Capture the cell that displays the provided text and extract its [x, y] central coordinate. 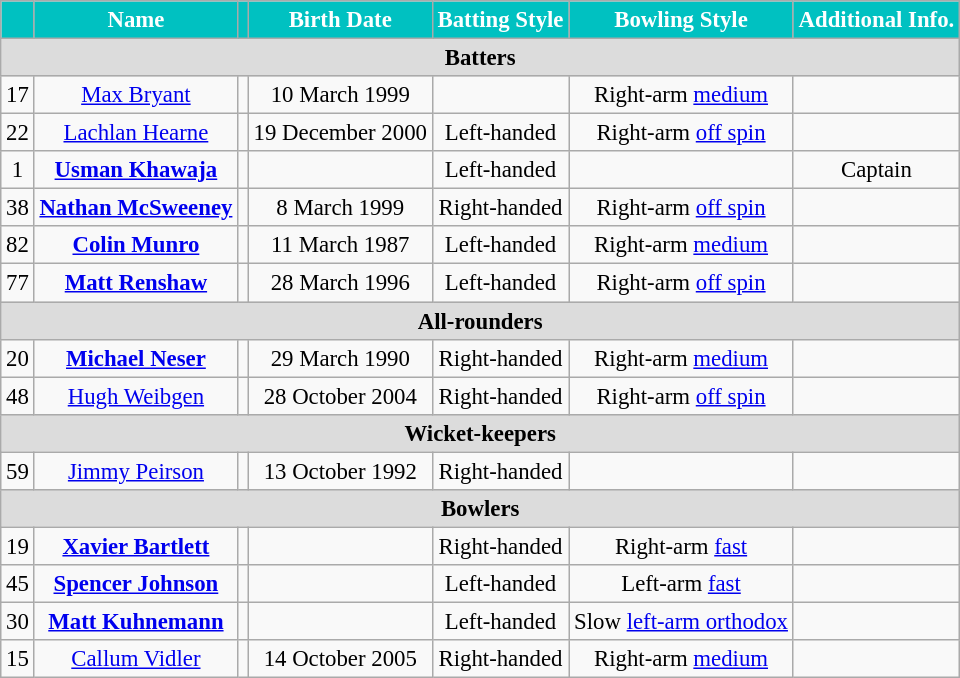
Bowling Style [681, 20]
11 March 1987 [340, 245]
Callum Vidler [136, 659]
14 October 2005 [340, 659]
Xavier Bartlett [136, 546]
Left-arm fast [681, 584]
Additional Info. [876, 20]
28 October 2004 [340, 396]
Matt Renshaw [136, 283]
Max Bryant [136, 95]
Matt Kuhnemann [136, 621]
82 [18, 245]
30 [18, 621]
45 [18, 584]
Michael Neser [136, 358]
Bowlers [480, 509]
Name [136, 20]
Batting Style [500, 20]
48 [18, 396]
Jimmy Peirson [136, 471]
Wicket-keepers [480, 433]
Right-arm fast [681, 546]
15 [18, 659]
29 March 1990 [340, 358]
19 December 2000 [340, 133]
Birth Date [340, 20]
Batters [480, 58]
8 March 1999 [340, 208]
Nathan McSweeney [136, 208]
All-rounders [480, 321]
59 [18, 471]
Lachlan Hearne [136, 133]
19 [18, 546]
Captain [876, 170]
Spencer Johnson [136, 584]
28 March 1996 [340, 283]
Colin Munro [136, 245]
Slow left-arm orthodox [681, 621]
13 October 1992 [340, 471]
77 [18, 283]
17 [18, 95]
22 [18, 133]
10 March 1999 [340, 95]
1 [18, 170]
Hugh Weibgen [136, 396]
Usman Khawaja [136, 170]
20 [18, 358]
38 [18, 208]
